Identify which cell holds the provided text, then report its (x, y) central coordinate. 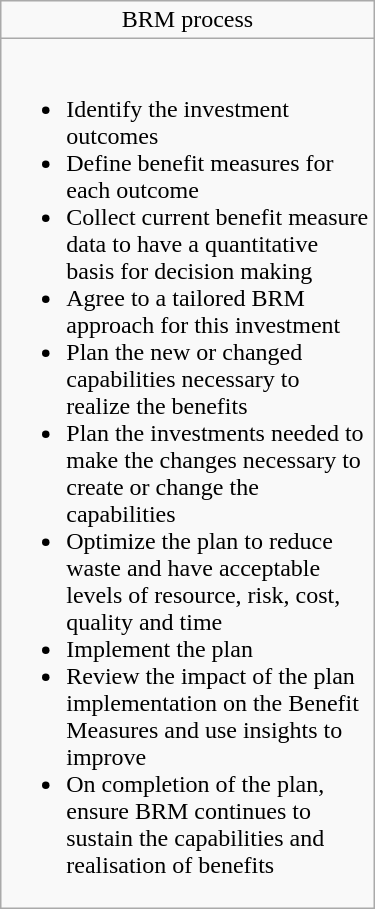
BRM process (188, 20)
